Capture the cell that displays the provided text and extract its (X, Y) central coordinate. 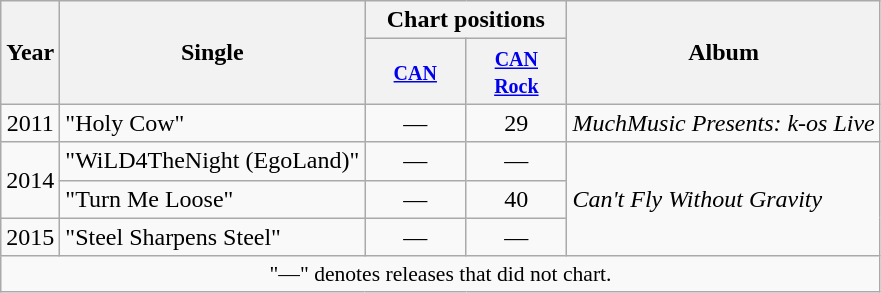
"Steel Sharpens Steel" (212, 237)
"—" denotes releases that did not chart. (441, 274)
Chart positions (466, 20)
2014 (30, 180)
"Holy Cow" (212, 123)
Can't Fly Without Gravity (724, 199)
Album (724, 52)
MuchMusic Presents: k-os Live (724, 123)
2015 (30, 237)
CANRock (516, 72)
2011 (30, 123)
Year (30, 52)
29 (516, 123)
40 (516, 199)
CAN (416, 72)
"WiLD4TheNight (EgoLand)" (212, 161)
"Turn Me Loose" (212, 199)
Single (212, 52)
